Return the [X, Y] coordinate for the center point of the cell that contains the specified text.  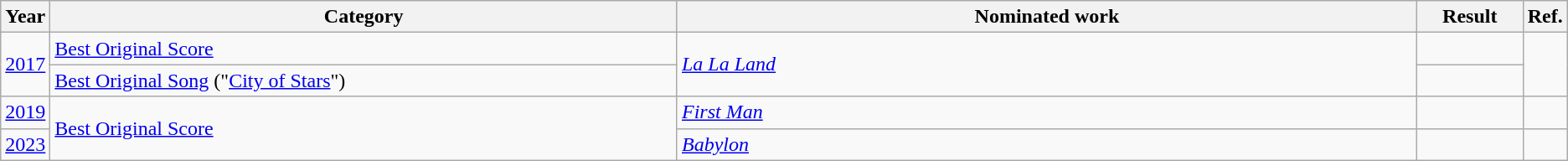
Ref. [1545, 17]
First Man [1047, 112]
2019 [25, 112]
Nominated work [1047, 17]
Year [25, 17]
La La Land [1047, 65]
2023 [25, 144]
Babylon [1047, 144]
Result [1469, 17]
Best Original Song ("City of Stars") [364, 80]
Category [364, 17]
2017 [25, 65]
